Scan for the cell matching the given text and deliver its (X, Y) coordinate at center. 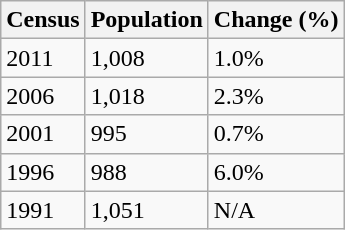
1991 (43, 210)
1,008 (146, 58)
Census (43, 20)
2006 (43, 96)
1996 (43, 172)
0.7% (276, 134)
Population (146, 20)
6.0% (276, 172)
1.0% (276, 58)
1,018 (146, 96)
Change (%) (276, 20)
2.3% (276, 96)
988 (146, 172)
2001 (43, 134)
N/A (276, 210)
995 (146, 134)
1,051 (146, 210)
2011 (43, 58)
